Identify which cell holds the provided text, then report its (X, Y) central coordinate. 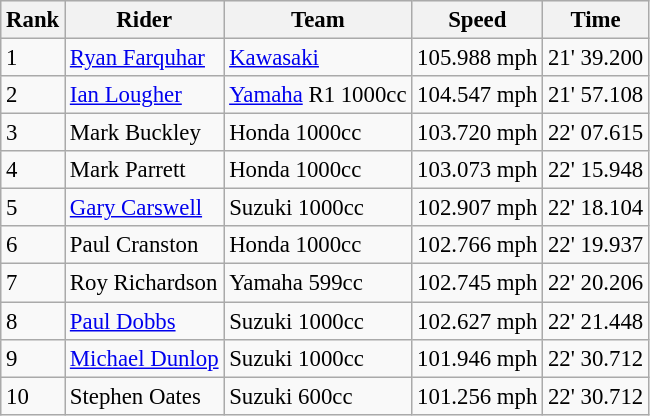
103.720 mph (478, 133)
Suzuki 600cc (318, 396)
1 (33, 58)
5 (33, 208)
102.766 mph (478, 245)
21' 57.108 (596, 95)
Yamaha R1 1000cc (318, 95)
Rank (33, 20)
Roy Richardson (144, 283)
21' 39.200 (596, 58)
Time (596, 20)
Stephen Oates (144, 396)
Paul Dobbs (144, 321)
22' 07.615 (596, 133)
6 (33, 245)
22' 15.948 (596, 170)
Paul Cranston (144, 245)
Mark Buckley (144, 133)
Mark Parrett (144, 170)
22' 20.206 (596, 283)
103.073 mph (478, 170)
22' 18.104 (596, 208)
22' 21.448 (596, 321)
Kawasaki (318, 58)
102.745 mph (478, 283)
Michael Dunlop (144, 358)
105.988 mph (478, 58)
102.907 mph (478, 208)
8 (33, 321)
Ian Lougher (144, 95)
2 (33, 95)
7 (33, 283)
101.946 mph (478, 358)
4 (33, 170)
Ryan Farquhar (144, 58)
102.627 mph (478, 321)
Rider (144, 20)
22' 19.937 (596, 245)
Speed (478, 20)
Team (318, 20)
Yamaha 599cc (318, 283)
3 (33, 133)
104.547 mph (478, 95)
101.256 mph (478, 396)
Gary Carswell (144, 208)
9 (33, 358)
10 (33, 396)
